Identify which cell holds the provided text, then report its (x, y) central coordinate. 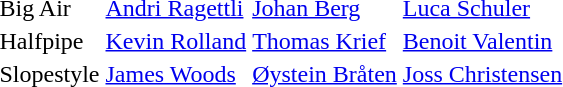
Benoit Valentin (482, 41)
Thomas Krief (325, 41)
Kevin Rolland (176, 41)
